Extract the (x, y) coordinate from the center of the cell holding the provided text.  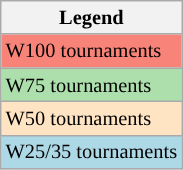
W25/35 tournaments (92, 152)
Legend (92, 17)
W50 tournaments (92, 118)
W75 tournaments (92, 85)
W100 tournaments (92, 51)
